From the cell containing the given text, extract its center point as (x, y) coordinate. 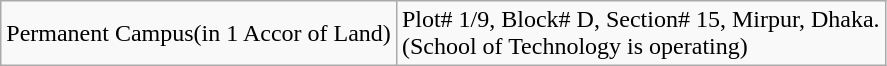
Plot# 1/9, Block# D, Section# 15, Mirpur, Dhaka.(School of Technology is operating) (640, 34)
Permanent Campus(in 1 Accor of Land) (199, 34)
